Provide the (x, y) coordinate of the cell's center where the given text is located.  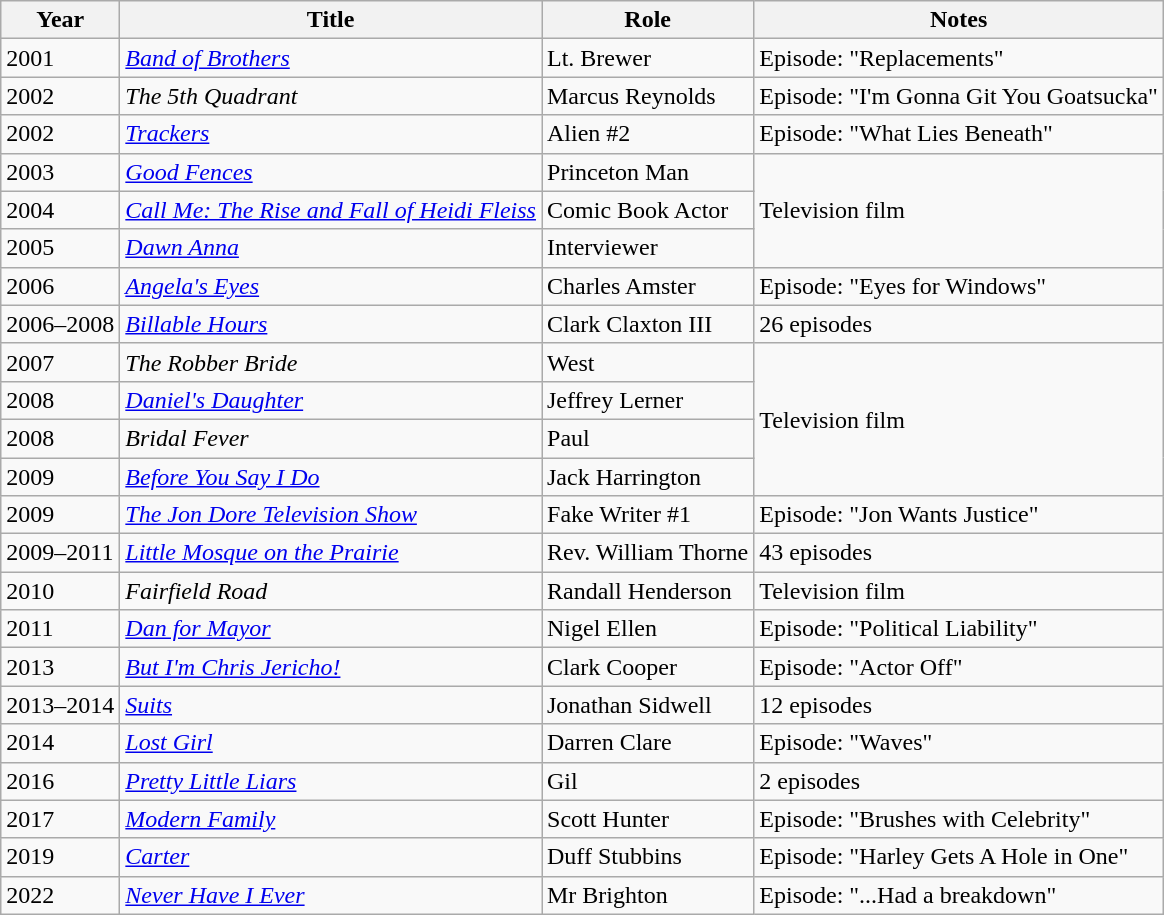
Comic Book Actor (648, 210)
Episode: "Actor Off" (959, 667)
Duff Stubbins (648, 857)
Year (60, 20)
Fake Writer #1 (648, 515)
26 episodes (959, 324)
Episode: "...Had a breakdown" (959, 895)
Episode: "I'm Gonna Git You Goatsucka" (959, 96)
2003 (60, 172)
The 5th Quadrant (331, 96)
Before You Say I Do (331, 477)
2014 (60, 743)
Lt. Brewer (648, 58)
Rev. William Thorne (648, 553)
Clark Cooper (648, 667)
Randall Henderson (648, 591)
2022 (60, 895)
Pretty Little Liars (331, 781)
Billable Hours (331, 324)
The Robber Bride (331, 362)
Jack Harrington (648, 477)
Paul (648, 438)
2006–2008 (60, 324)
Mr Brighton (648, 895)
2017 (60, 819)
Episode: "Jon Wants Justice" (959, 515)
Episode: "Eyes for Windows" (959, 286)
Trackers (331, 134)
2019 (60, 857)
Fairfield Road (331, 591)
Dawn Anna (331, 248)
2006 (60, 286)
Suits (331, 705)
Darren Clare (648, 743)
West (648, 362)
Episode: "Political Liability" (959, 629)
12 episodes (959, 705)
Jeffrey Lerner (648, 400)
2013 (60, 667)
Never Have I Ever (331, 895)
Episode: "Harley Gets A Hole in One" (959, 857)
Notes (959, 20)
2013–2014 (60, 705)
Role (648, 20)
Jonathan Sidwell (648, 705)
Princeton Man (648, 172)
2005 (60, 248)
Bridal Fever (331, 438)
43 episodes (959, 553)
Scott Hunter (648, 819)
Episode: "Replacements" (959, 58)
Carter (331, 857)
Alien #2 (648, 134)
But I'm Chris Jericho! (331, 667)
Episode: "Brushes with Celebrity" (959, 819)
Episode: "What Lies Beneath" (959, 134)
Clark Claxton III (648, 324)
2016 (60, 781)
The Jon Dore Television Show (331, 515)
2 episodes (959, 781)
Gil (648, 781)
Little Mosque on the Prairie (331, 553)
Episode: "Waves" (959, 743)
Charles Amster (648, 286)
Lost Girl (331, 743)
Marcus Reynolds (648, 96)
Dan for Mayor (331, 629)
2001 (60, 58)
2004 (60, 210)
Band of Brothers (331, 58)
2009–2011 (60, 553)
2011 (60, 629)
Modern Family (331, 819)
2010 (60, 591)
Angela's Eyes (331, 286)
2007 (60, 362)
Nigel Ellen (648, 629)
Good Fences (331, 172)
Interviewer (648, 248)
Daniel's Daughter (331, 400)
Title (331, 20)
Call Me: The Rise and Fall of Heidi Fleiss (331, 210)
